Scan for the cell matching the given text and deliver its [x, y] coordinate at center. 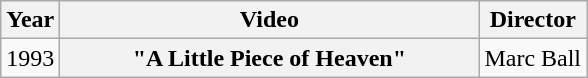
"A Little Piece of Heaven" [270, 58]
Video [270, 20]
Year [30, 20]
Director [533, 20]
1993 [30, 58]
Marc Ball [533, 58]
